Search for the cell housing the specified text and yield its (X, Y) center coordinate. 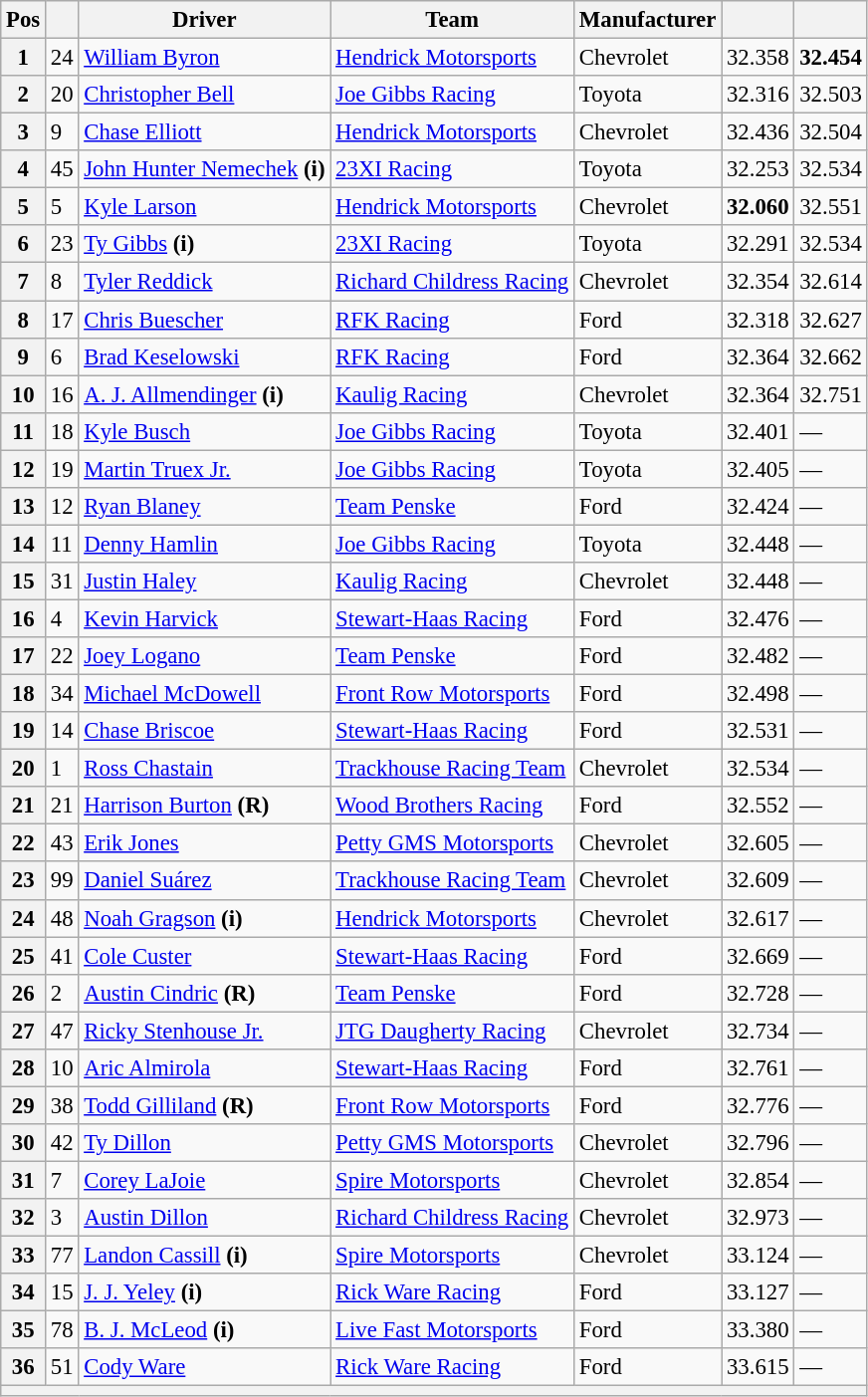
Harrison Burton (R) (205, 806)
32.358 (759, 58)
John Hunter Nemechek (i) (205, 169)
35 (24, 1330)
32.614 (830, 282)
32.476 (759, 618)
Austin Cindric (R) (205, 993)
32.454 (830, 58)
51 (62, 1367)
Corey LaJoie (205, 1180)
Landon Cassill (i) (205, 1256)
32.436 (759, 132)
Live Fast Motorsports (452, 1330)
Daniel Suárez (205, 881)
Cole Custer (205, 956)
32.751 (830, 394)
Ricky Stenhouse Jr. (205, 1031)
Chase Elliott (205, 132)
32.503 (830, 95)
32.291 (759, 244)
Ty Gibbs (i) (205, 244)
Team (452, 20)
32.761 (759, 1068)
42 (62, 1143)
Manufacturer (648, 20)
Ty Dillon (205, 1143)
32.354 (759, 282)
32.401 (759, 431)
25 (24, 956)
29 (24, 1105)
41 (62, 956)
Michael McDowell (205, 694)
Kyle Larson (205, 207)
32.552 (759, 806)
32.253 (759, 169)
45 (62, 169)
Joey Logano (205, 656)
43 (62, 843)
Pos (24, 20)
B. J. McLeod (i) (205, 1330)
13 (24, 507)
32.627 (830, 320)
32.605 (759, 843)
32.662 (830, 356)
32.504 (830, 132)
Martin Truex Jr. (205, 469)
Tyler Reddick (205, 282)
Chase Briscoe (205, 731)
33.615 (759, 1367)
32.728 (759, 993)
77 (62, 1256)
32.498 (759, 694)
33.380 (759, 1330)
33.124 (759, 1256)
48 (62, 918)
32.482 (759, 656)
Kyle Busch (205, 431)
30 (24, 1143)
Wood Brothers Racing (452, 806)
32.734 (759, 1031)
27 (24, 1031)
32.316 (759, 95)
A. J. Allmendinger (i) (205, 394)
Brad Keselowski (205, 356)
32.796 (759, 1143)
26 (24, 993)
Justin Haley (205, 582)
36 (24, 1367)
JTG Daugherty Racing (452, 1031)
99 (62, 881)
Christopher Bell (205, 95)
Cody Ware (205, 1367)
Chris Buescher (205, 320)
32.854 (759, 1180)
33.127 (759, 1292)
Noah Gragson (i) (205, 918)
J. J. Yeley (i) (205, 1292)
32.617 (759, 918)
32.060 (759, 207)
Todd Gilliland (R) (205, 1105)
78 (62, 1330)
32.531 (759, 731)
Driver (205, 20)
32.318 (759, 320)
32.551 (830, 207)
Ryan Blaney (205, 507)
32.424 (759, 507)
32.973 (759, 1218)
Denny Hamlin (205, 544)
Erik Jones (205, 843)
32.669 (759, 956)
Kevin Harvick (205, 618)
32.405 (759, 469)
Austin Dillon (205, 1218)
32.776 (759, 1105)
Aric Almirola (205, 1068)
47 (62, 1031)
28 (24, 1068)
38 (62, 1105)
33 (24, 1256)
Ross Chastain (205, 769)
32 (24, 1218)
William Byron (205, 58)
32.609 (759, 881)
